Determine the (X, Y) coordinate at the center of the cell enclosing the given text.  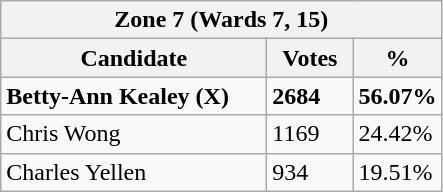
19.51% (398, 172)
1169 (310, 134)
56.07% (398, 96)
Candidate (134, 58)
2684 (310, 96)
934 (310, 172)
Votes (310, 58)
% (398, 58)
24.42% (398, 134)
Zone 7 (Wards 7, 15) (222, 20)
Charles Yellen (134, 172)
Betty-Ann Kealey (X) (134, 96)
Chris Wong (134, 134)
